From the cell containing the given text, extract its center point as (x, y) coordinate. 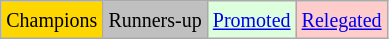
Champions (52, 20)
Runners-up (155, 20)
Promoted (252, 20)
Relegated (342, 20)
